Detect which cell encompasses the target text, then output its [x, y] center coordinate. 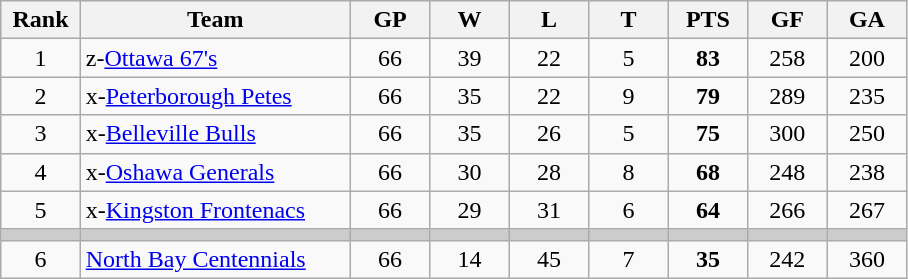
x-Peterborough Petes [215, 96]
26 [548, 134]
242 [788, 259]
75 [708, 134]
238 [867, 172]
45 [548, 259]
267 [867, 210]
7 [628, 259]
8 [628, 172]
x-Oshawa Generals [215, 172]
360 [867, 259]
79 [708, 96]
14 [470, 259]
Rank [40, 20]
1 [40, 58]
GA [867, 20]
28 [548, 172]
Team [215, 20]
258 [788, 58]
z-Ottawa 67's [215, 58]
W [470, 20]
3 [40, 134]
300 [788, 134]
83 [708, 58]
GP [390, 20]
2 [40, 96]
200 [867, 58]
39 [470, 58]
9 [628, 96]
68 [708, 172]
GF [788, 20]
248 [788, 172]
North Bay Centennials [215, 259]
31 [548, 210]
T [628, 20]
250 [867, 134]
289 [788, 96]
PTS [708, 20]
30 [470, 172]
L [548, 20]
4 [40, 172]
29 [470, 210]
64 [708, 210]
x-Belleville Bulls [215, 134]
235 [867, 96]
266 [788, 210]
x-Kingston Frontenacs [215, 210]
